Find where the given text appears and provide that cell's center as (x, y) coordinate. 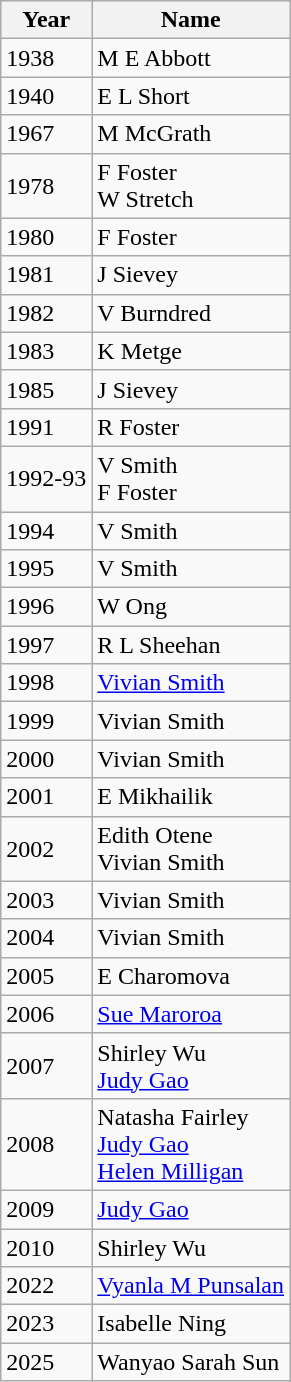
1978 (46, 186)
1983 (46, 351)
F FosterW Stretch (191, 186)
R L Sheehan (191, 645)
1985 (46, 389)
Name (191, 20)
2023 (46, 1324)
2006 (46, 1014)
Isabelle Ning (191, 1324)
V SmithF Foster (191, 478)
1994 (46, 531)
M McGrath (191, 134)
Shirley WuJudy Gao (191, 1066)
1997 (46, 645)
1999 (46, 721)
W Ong (191, 607)
V Burndred (191, 313)
2002 (46, 848)
Shirley Wu (191, 1247)
Natasha FairleyJudy GaoHelen Milligan (191, 1144)
1995 (46, 569)
2022 (46, 1286)
1938 (46, 58)
2010 (46, 1247)
Judy Gao (191, 1209)
1982 (46, 313)
2009 (46, 1209)
1992-93 (46, 478)
2001 (46, 797)
E Charomova (191, 976)
1998 (46, 683)
2000 (46, 759)
2005 (46, 976)
F Foster (191, 237)
M E Abbott (191, 58)
Vyanla M Punsalan (191, 1286)
2025 (46, 1362)
E Mikhailik (191, 797)
K Metge (191, 351)
Wanyao Sarah Sun (191, 1362)
2007 (46, 1066)
1940 (46, 96)
1991 (46, 427)
E L Short (191, 96)
2004 (46, 938)
1980 (46, 237)
1996 (46, 607)
1967 (46, 134)
R Foster (191, 427)
Sue Maroroa (191, 1014)
1981 (46, 275)
2003 (46, 900)
2008 (46, 1144)
Edith OteneVivian Smith (191, 848)
Year (46, 20)
